Capture the cell that displays the provided text and extract its [x, y] central coordinate. 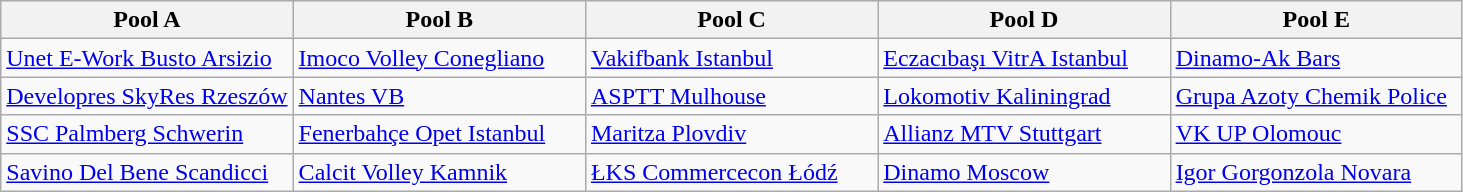
Allianz MTV Stuttgart [1024, 134]
Dinamo-Ak Bars [1316, 58]
Calcit Volley Kamnik [439, 172]
Igor Gorgonzola Novara [1316, 172]
Pool C [731, 20]
Dinamo Moscow [1024, 172]
Grupa Azoty Chemik Police [1316, 96]
Lokomotiv Kaliningrad [1024, 96]
ASPTT Mulhouse [731, 96]
Pool E [1316, 20]
Pool A [147, 20]
Pool B [439, 20]
Pool D [1024, 20]
SSC Palmberg Schwerin [147, 134]
Fenerbahçe Opet Istanbul [439, 134]
Savino Del Bene Scandicci [147, 172]
ŁKS Commercecon Łódź [731, 172]
Vakifbank Istanbul [731, 58]
VK UP Olomouc [1316, 134]
Eczacıbaşı VitrA Istanbul [1024, 58]
Imoco Volley Conegliano [439, 58]
Unet E-Work Busto Arsizio [147, 58]
Nantes VB [439, 96]
Maritza Plovdiv [731, 134]
Developres SkyRes Rzeszów [147, 96]
